Find where the given text appears and provide that cell's center as (X, Y) coordinate. 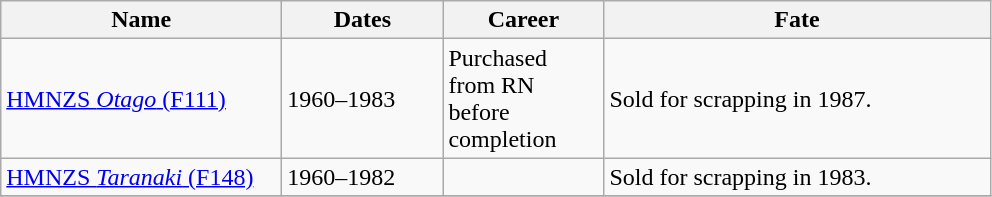
1960–1982 (362, 177)
Sold for scrapping in 1987. (797, 98)
Purchased from RN before completion (524, 98)
1960–1983 (362, 98)
HMNZS Otago (F111) (142, 98)
Career (524, 20)
Dates (362, 20)
Sold for scrapping in 1983. (797, 177)
Fate (797, 20)
Name (142, 20)
HMNZS Taranaki (F148) (142, 177)
